Locate the cell with the specified text and output its [x, y] center coordinate. 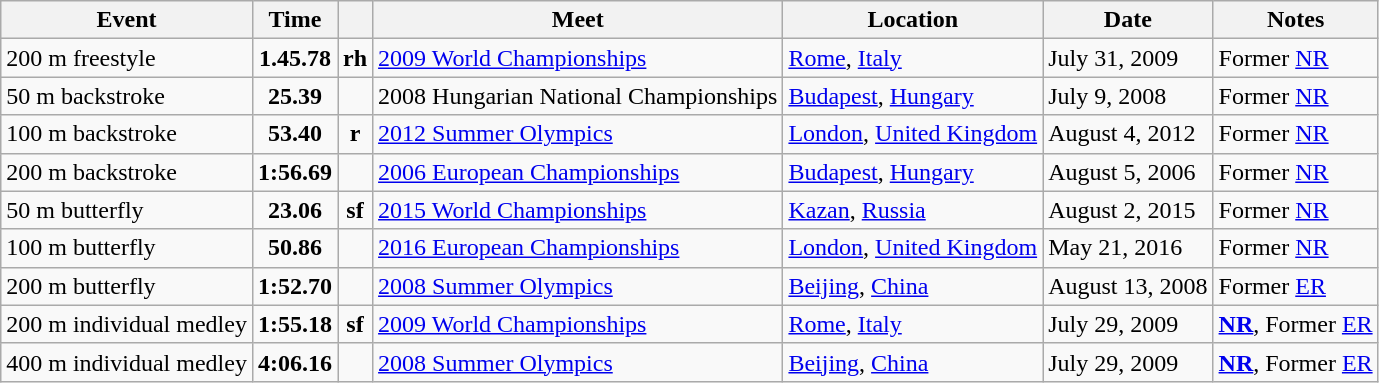
August 13, 2008 [1128, 286]
rh [356, 58]
1:55.18 [294, 324]
1.45.78 [294, 58]
50.86 [294, 248]
Date [1128, 20]
July 9, 2008 [1128, 96]
50 m backstroke [127, 96]
August 4, 2012 [1128, 134]
25.39 [294, 96]
2006 European Championships [578, 172]
400 m individual medley [127, 362]
Former ER [1296, 286]
Kazan, Russia [913, 210]
August 5, 2006 [1128, 172]
2012 Summer Olympics [578, 134]
July 31, 2009 [1128, 58]
Notes [1296, 20]
200 m butterfly [127, 286]
2016 European Championships [578, 248]
200 m freestyle [127, 58]
23.06 [294, 210]
200 m individual medley [127, 324]
Location [913, 20]
200 m backstroke [127, 172]
4:06.16 [294, 362]
May 21, 2016 [1128, 248]
100 m backstroke [127, 134]
53.40 [294, 134]
August 2, 2015 [1128, 210]
50 m butterfly [127, 210]
r [356, 134]
1:52.70 [294, 286]
2008 Hungarian National Championships [578, 96]
2015 World Championships [578, 210]
Time [294, 20]
1:56.69 [294, 172]
100 m butterfly [127, 248]
Meet [578, 20]
Event [127, 20]
